Find where the given text appears and provide that cell's center as [x, y] coordinate. 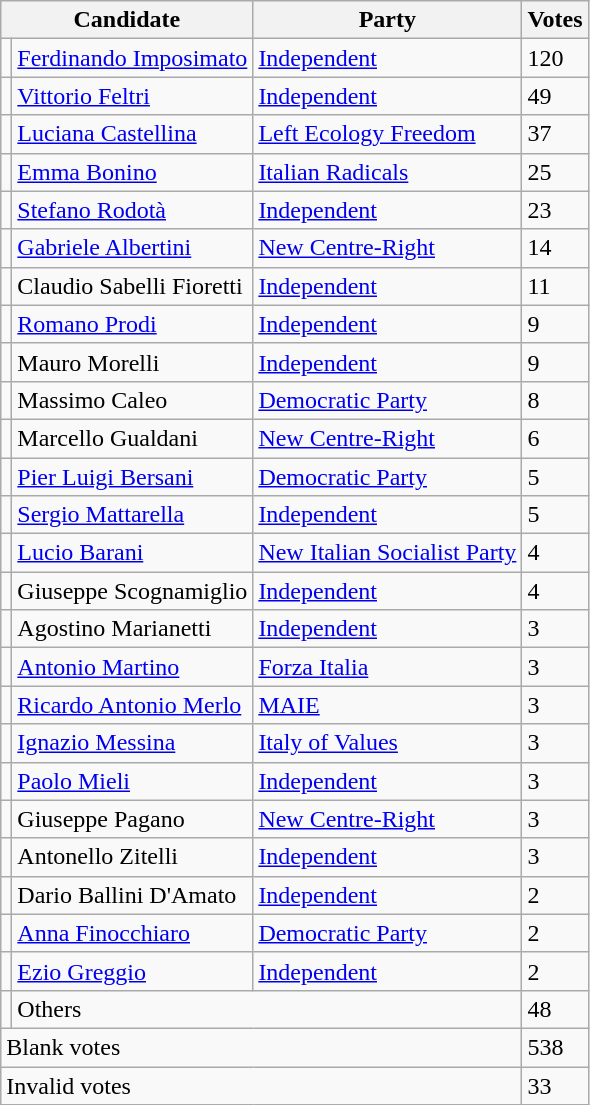
Dario Ballini D'Amato [132, 895]
49 [555, 96]
14 [555, 248]
Luciana Castellina [132, 134]
6 [555, 438]
37 [555, 134]
New Italian Socialist Party [388, 553]
Massimo Caleo [132, 400]
Romano Prodi [132, 324]
23 [555, 210]
Blank votes [262, 1047]
Lucio Barani [132, 553]
Agostino Marianetti [132, 629]
Ignazio Messina [132, 743]
Marcello Gualdani [132, 438]
Mauro Morelli [132, 362]
Ricardo Antonio Merlo [132, 705]
Candidate [127, 20]
Claudio Sabelli Fioretti [132, 286]
Italian Radicals [388, 172]
Ferdinando Imposimato [132, 58]
Invalid votes [262, 1085]
25 [555, 172]
48 [555, 1009]
Paolo Mieli [132, 781]
Others [267, 1009]
33 [555, 1085]
Italy of Values [388, 743]
Antonello Zitelli [132, 857]
Gabriele Albertini [132, 248]
Stefano Rodotà [132, 210]
Anna Finocchiaro [132, 933]
120 [555, 58]
Emma Bonino [132, 172]
Ezio Greggio [132, 971]
Votes [555, 20]
Pier Luigi Bersani [132, 477]
Giuseppe Scognamiglio [132, 591]
Left Ecology Freedom [388, 134]
8 [555, 400]
Giuseppe Pagano [132, 819]
538 [555, 1047]
Forza Italia [388, 667]
Vittorio Feltri [132, 96]
Antonio Martino [132, 667]
MAIE [388, 705]
Party [388, 20]
11 [555, 286]
Sergio Mattarella [132, 515]
